Capture the cell that displays the provided text and extract its [X, Y] central coordinate. 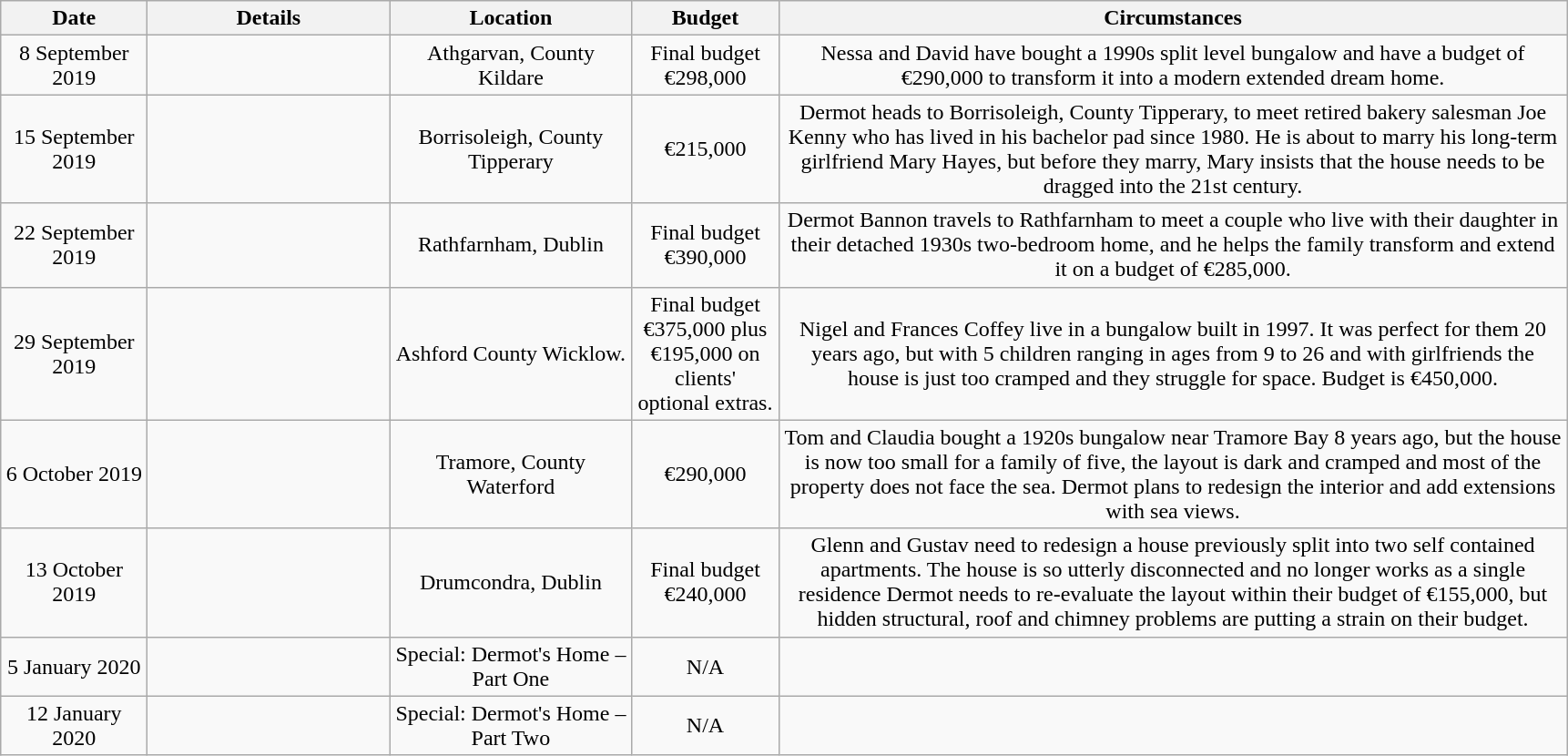
Final budget €390,000 [705, 245]
Tramore, County Waterford [511, 474]
€215,000 [705, 149]
8 September 2019 [75, 66]
5 January 2020 [75, 667]
Ashford County Wicklow. [511, 353]
Athgarvan, County Kildare [511, 66]
Location [511, 18]
Nessa and David have bought a 1990s split level bungalow and have a budget of €290,000 to transform it into a modern extended dream home. [1173, 66]
Borrisoleigh, County Tipperary [511, 149]
Final budget €240,000 [705, 583]
12 January 2020 [75, 725]
Special: Dermot's Home – Part Two [511, 725]
Final budget €375,000 plus €195,000 on clients' optional extras. [705, 353]
29 September 2019 [75, 353]
Special: Dermot's Home – Part One [511, 667]
15 September 2019 [75, 149]
Date [75, 18]
13 October 2019 [75, 583]
Final budget €298,000 [705, 66]
6 October 2019 [75, 474]
Details [269, 18]
€290,000 [705, 474]
Rathfarnham, Dublin [511, 245]
Budget [705, 18]
22 September 2019 [75, 245]
Circumstances [1173, 18]
Drumcondra, Dublin [511, 583]
